Return the (x, y) coordinate for the center point of the cell that contains the specified text.  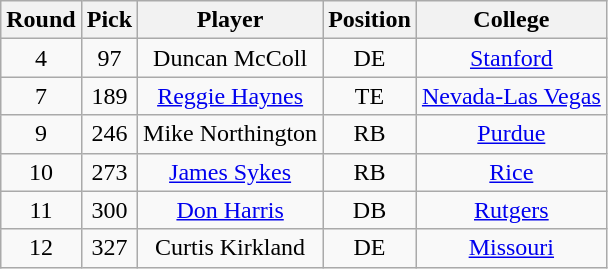
TE (370, 96)
Reggie Haynes (230, 96)
Missouri (511, 248)
97 (109, 58)
Nevada-Las Vegas (511, 96)
246 (109, 134)
James Sykes (230, 172)
273 (109, 172)
Player (230, 20)
College (511, 20)
Rutgers (511, 210)
Don Harris (230, 210)
7 (41, 96)
Rice (511, 172)
189 (109, 96)
Position (370, 20)
Purdue (511, 134)
300 (109, 210)
Mike Northington (230, 134)
DB (370, 210)
9 (41, 134)
Curtis Kirkland (230, 248)
Duncan McColl (230, 58)
4 (41, 58)
Pick (109, 20)
12 (41, 248)
327 (109, 248)
10 (41, 172)
Round (41, 20)
11 (41, 210)
Stanford (511, 58)
